Capture the cell that displays the provided text and extract its [X, Y] central coordinate. 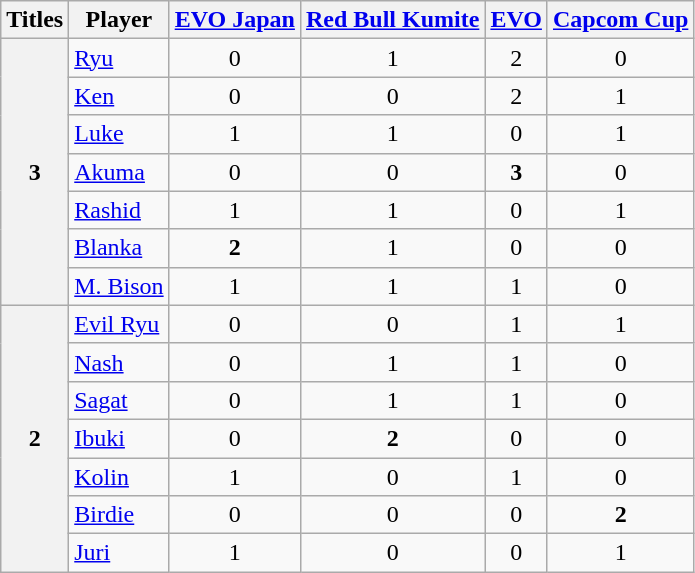
Evil Ryu [119, 324]
Titles [35, 20]
EVO Japan [234, 20]
EVO [516, 20]
Player [119, 20]
Blanka [119, 248]
Rashid [119, 210]
M. Bison [119, 286]
Ibuki [119, 438]
Capcom Cup [620, 20]
Luke [119, 134]
Nash [119, 362]
Kolin [119, 477]
Juri [119, 553]
Birdie [119, 515]
Ryu [119, 58]
Akuma [119, 172]
Red Bull Kumite [392, 20]
Ken [119, 96]
Sagat [119, 400]
